Search for the cell housing the specified text and yield its [x, y] center coordinate. 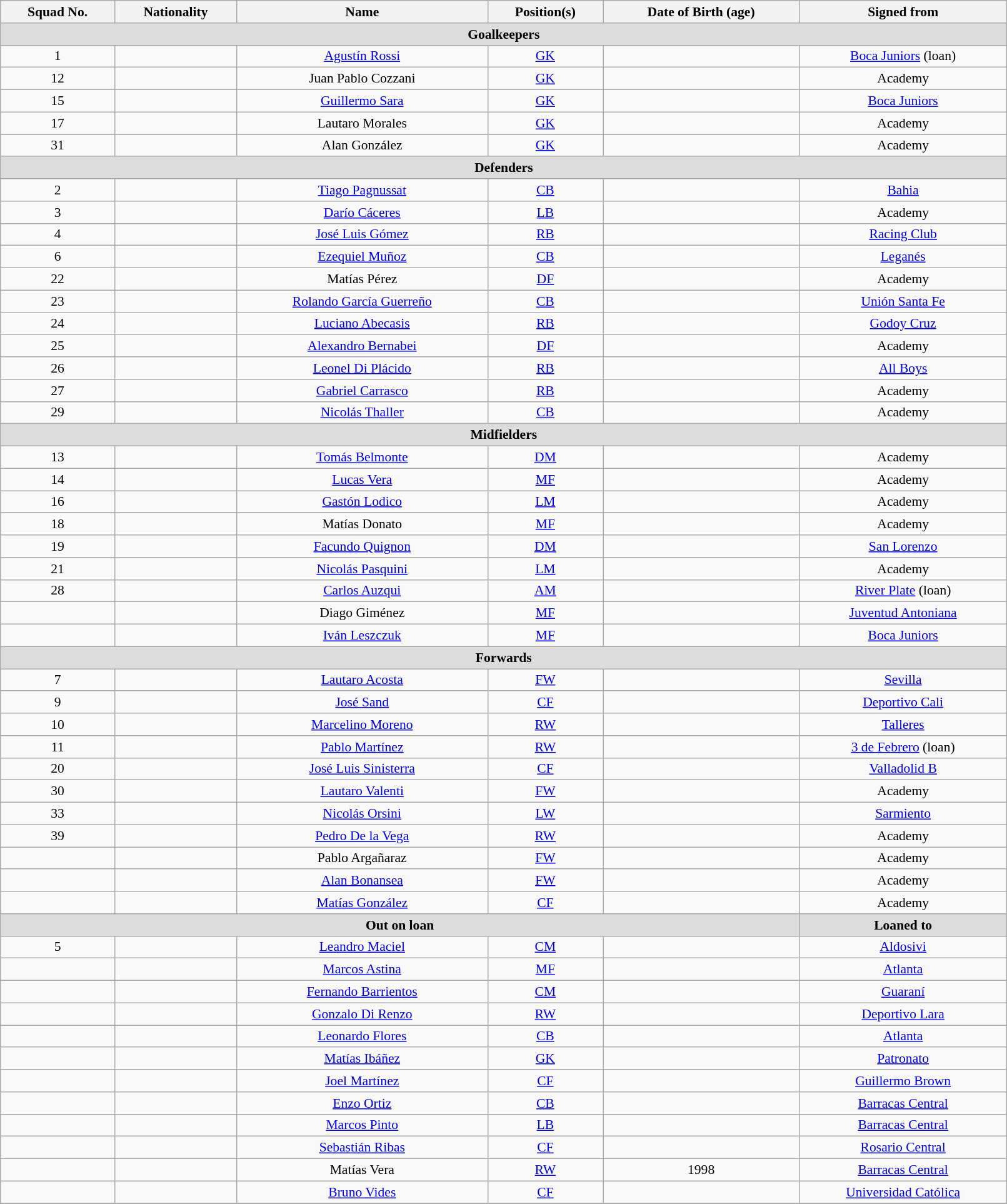
Unión Santa Fe [903, 301]
Deportivo Cali [903, 703]
Pablo Argañaraz [363, 858]
Rosario Central [903, 1148]
Sevilla [903, 680]
Matías González [363, 903]
Iván Leszczuk [363, 636]
Squad No. [58, 12]
Carlos Auzqui [363, 591]
Nicolás Thaller [363, 413]
10 [58, 725]
Alan González [363, 146]
Matías Donato [363, 524]
Godoy Cruz [903, 324]
Matías Pérez [363, 279]
2 [58, 190]
José Luis Gómez [363, 234]
27 [58, 391]
Alexandro Bernabei [363, 346]
Enzo Ortiz [363, 1103]
Luciano Abecasis [363, 324]
Gonzalo Di Renzo [363, 1014]
Agustín Rossi [363, 56]
1998 [701, 1170]
13 [58, 458]
Fernando Barrientos [363, 992]
15 [58, 101]
Guaraní [903, 992]
Name [363, 12]
Tiago Pagnussat [363, 190]
Matías Vera [363, 1170]
19 [58, 546]
Gabriel Carrasco [363, 391]
Leonardo Flores [363, 1036]
29 [58, 413]
14 [58, 479]
Bruno Vides [363, 1192]
20 [58, 769]
Marcos Pinto [363, 1125]
Marcelino Moreno [363, 725]
Signed from [903, 12]
Guillermo Sara [363, 101]
22 [58, 279]
7 [58, 680]
Ezequiel Muñoz [363, 257]
Pablo Martínez [363, 747]
4 [58, 234]
Midfielders [504, 435]
Deportivo Lara [903, 1014]
26 [58, 368]
Lucas Vera [363, 479]
Lautaro Acosta [363, 680]
1 [58, 56]
11 [58, 747]
Out on loan [400, 925]
17 [58, 123]
5 [58, 947]
Forwards [504, 658]
Sebastián Ribas [363, 1148]
Position(s) [545, 12]
Defenders [504, 168]
Marcos Astina [363, 970]
Nicolás Pasquini [363, 569]
Loaned to [903, 925]
12 [58, 79]
Leandro Maciel [363, 947]
33 [58, 814]
Nationality [175, 12]
3 de Febrero (loan) [903, 747]
23 [58, 301]
Goalkeepers [504, 34]
Talleres [903, 725]
Leganés [903, 257]
Diago Giménez [363, 613]
Universidad Católica [903, 1192]
Guillermo Brown [903, 1081]
Aldosivi [903, 947]
Nicolás Orsini [363, 814]
Valladolid B [903, 769]
LW [545, 814]
Boca Juniors (loan) [903, 56]
24 [58, 324]
Lautaro Valenti [363, 791]
Tomás Belmonte [363, 458]
Racing Club [903, 234]
Alan Bonansea [363, 881]
Pedro De la Vega [363, 836]
3 [58, 213]
6 [58, 257]
San Lorenzo [903, 546]
Juventud Antoniana [903, 613]
30 [58, 791]
Matías Ibáñez [363, 1059]
Rolando García Guerreño [363, 301]
Lautaro Morales [363, 123]
Juan Pablo Cozzani [363, 79]
Sarmiento [903, 814]
Gastón Lodico [363, 502]
9 [58, 703]
All Boys [903, 368]
Bahia [903, 190]
Date of Birth (age) [701, 12]
39 [58, 836]
Darío Cáceres [363, 213]
18 [58, 524]
Leonel Di Plácido [363, 368]
16 [58, 502]
21 [58, 569]
28 [58, 591]
Patronato [903, 1059]
Joel Martínez [363, 1081]
José Luis Sinisterra [363, 769]
25 [58, 346]
31 [58, 146]
Facundo Quignon [363, 546]
River Plate (loan) [903, 591]
José Sand [363, 703]
AM [545, 591]
